Determine the (x, y) coordinate at the center of the cell enclosing the given text.  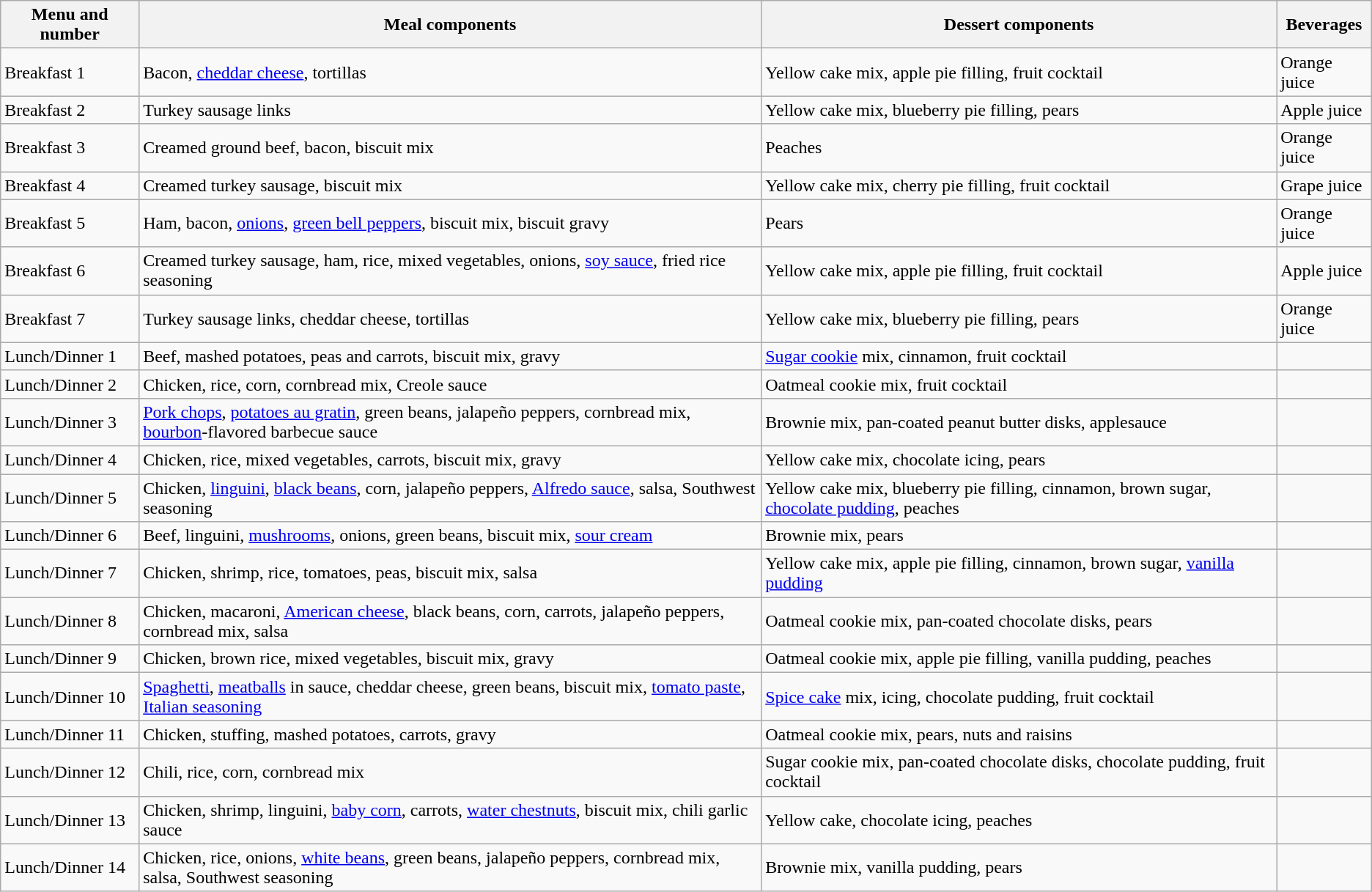
Yellow cake, chocolate icing, peaches (1019, 819)
Pork chops, potatoes au gratin, green beans, jalapeño peppers, cornbread mix, bourbon-flavored barbecue sauce (450, 422)
Lunch/Dinner 3 (70, 422)
Chicken, linguini, black beans, corn, jalapeño peppers, Alfredo sauce, salsa, Southwest seasoning (450, 497)
Yellow cake mix, blueberry pie filling, cinnamon, brown sugar, chocolate pudding, peaches (1019, 497)
Peaches (1019, 148)
Chili, rice, corn, cornbread mix (450, 773)
Beef, linguini, mushrooms, onions, green beans, biscuit mix, sour cream (450, 536)
Chicken, rice, onions, white beans, green beans, jalapeño peppers, cornbread mix, salsa, Southwest seasoning (450, 868)
Chicken, brown rice, mixed vegetables, biscuit mix, gravy (450, 659)
Lunch/Dinner 14 (70, 868)
Turkey sausage links (450, 110)
Beverages (1324, 25)
Dessert components (1019, 25)
Yellow cake mix, cherry pie filling, fruit cocktail (1019, 185)
Grape juice (1324, 185)
Breakfast 4 (70, 185)
Yellow cake mix, chocolate icing, pears (1019, 460)
Yellow cake mix, apple pie filling, cinnamon, brown sugar, vanilla pudding (1019, 573)
Oatmeal cookie mix, pears, nuts and raisins (1019, 734)
Chicken, macaroni, American cheese, black beans, corn, carrots, jalapeño peppers, cornbread mix, salsa (450, 622)
Chicken, rice, mixed vegetables, carrots, biscuit mix, gravy (450, 460)
Lunch/Dinner 1 (70, 356)
Oatmeal cookie mix, fruit cocktail (1019, 384)
Lunch/Dinner 9 (70, 659)
Lunch/Dinner 2 (70, 384)
Breakfast 7 (70, 318)
Lunch/Dinner 6 (70, 536)
Oatmeal cookie mix, apple pie filling, vanilla pudding, peaches (1019, 659)
Lunch/Dinner 5 (70, 497)
Creamed turkey sausage, biscuit mix (450, 185)
Oatmeal cookie mix, pan-coated chocolate disks, pears (1019, 622)
Spice cake mix, icing, chocolate pudding, fruit cocktail (1019, 696)
Lunch/Dinner 10 (70, 696)
Chicken, shrimp, linguini, baby corn, carrots, water chestnuts, biscuit mix, chili garlic sauce (450, 819)
Lunch/Dinner 7 (70, 573)
Pears (1019, 223)
Lunch/Dinner 11 (70, 734)
Sugar cookie mix, pan-coated chocolate disks, chocolate pudding, fruit cocktail (1019, 773)
Brownie mix, pan-coated peanut butter disks, applesauce (1019, 422)
Ham, bacon, onions, green bell peppers, biscuit mix, biscuit gravy (450, 223)
Lunch/Dinner 13 (70, 819)
Brownie mix, vanilla pudding, pears (1019, 868)
Breakfast 2 (70, 110)
Breakfast 3 (70, 148)
Chicken, shrimp, rice, tomatoes, peas, biscuit mix, salsa (450, 573)
Meal components (450, 25)
Breakfast 5 (70, 223)
Beef, mashed potatoes, peas and carrots, biscuit mix, gravy (450, 356)
Breakfast 6 (70, 271)
Chicken, rice, corn, cornbread mix, Creole sauce (450, 384)
Menu and number (70, 25)
Lunch/Dinner 12 (70, 773)
Chicken, stuffing, mashed potatoes, carrots, gravy (450, 734)
Spaghetti, meatballs in sauce, cheddar cheese, green beans, biscuit mix, tomato paste, Italian seasoning (450, 696)
Creamed ground beef, bacon, biscuit mix (450, 148)
Turkey sausage links, cheddar cheese, tortillas (450, 318)
Lunch/Dinner 4 (70, 460)
Brownie mix, pears (1019, 536)
Lunch/Dinner 8 (70, 622)
Sugar cookie mix, cinnamon, fruit cocktail (1019, 356)
Bacon, cheddar cheese, tortillas (450, 72)
Creamed turkey sausage, ham, rice, mixed vegetables, onions, soy sauce, fried rice seasoning (450, 271)
Breakfast 1 (70, 72)
